Identify which cell holds the provided text, then report its [x, y] central coordinate. 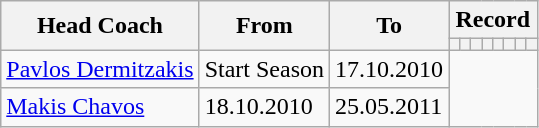
18.10.2010 [264, 107]
Makis Chavos [100, 107]
From [264, 26]
17.10.2010 [390, 69]
Start Season [264, 69]
To [390, 26]
25.05.2011 [390, 107]
Record [493, 20]
Pavlos Dermitzakis [100, 69]
Head Coach [100, 26]
